Locate the cell with the specified text and output its (x, y) center coordinate. 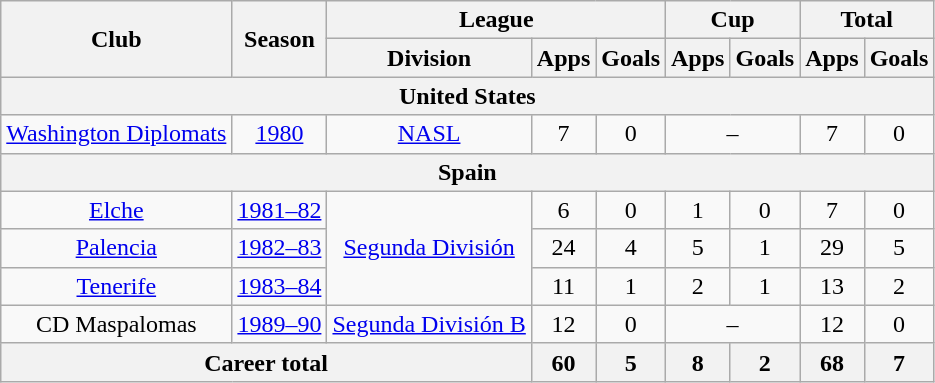
1980 (280, 134)
Total (867, 20)
NASL (429, 134)
Season (280, 39)
4 (631, 248)
Elche (116, 210)
United States (468, 96)
1983–84 (280, 286)
13 (832, 286)
8 (698, 362)
CD Maspalomas (116, 324)
1981–82 (280, 210)
Tenerife (116, 286)
60 (563, 362)
Washington Diplomats (116, 134)
Segunda División B (429, 324)
Palencia (116, 248)
Career total (266, 362)
Spain (468, 172)
League (496, 20)
11 (563, 286)
68 (832, 362)
1982–83 (280, 248)
Division (429, 58)
24 (563, 248)
Cup (733, 20)
29 (832, 248)
Club (116, 39)
1989–90 (280, 324)
6 (563, 210)
Segunda División (429, 248)
